Return [x, y] of the center of cell containing provided text 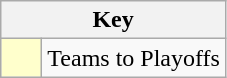
Key [114, 20]
Teams to Playoffs [134, 58]
